Extract the [X, Y] coordinate from the center of the cell holding the provided text.  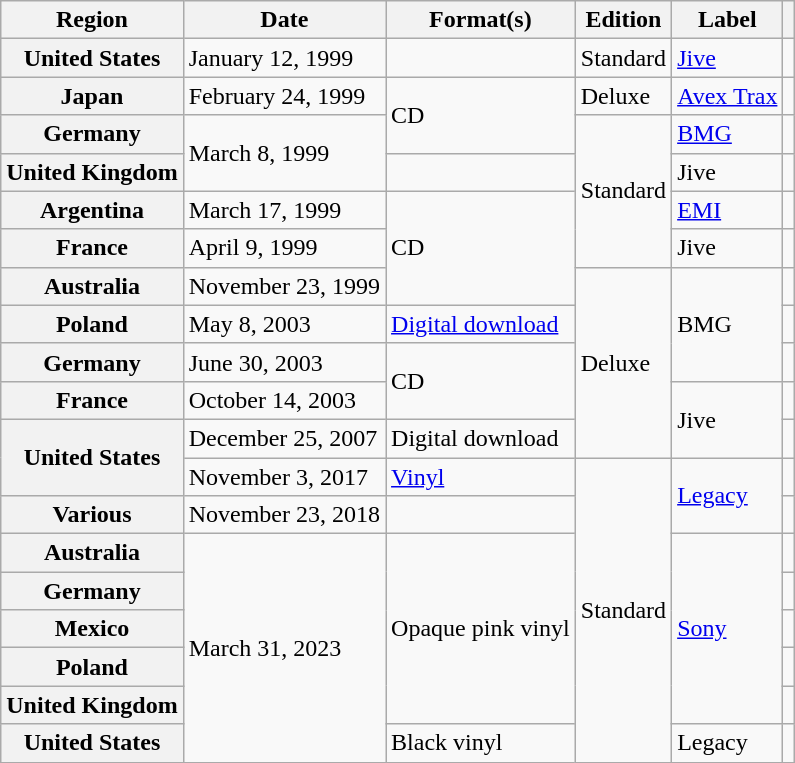
Region [92, 20]
Edition [623, 20]
Format(s) [481, 20]
Japan [92, 96]
March 31, 2023 [284, 648]
February 24, 1999 [284, 96]
June 30, 2003 [284, 362]
October 14, 2003 [284, 400]
Black vinyl [481, 743]
November 23, 1999 [284, 286]
March 8, 1999 [284, 153]
Mexico [92, 629]
Label [728, 20]
Opaque pink vinyl [481, 629]
Various [92, 515]
Sony [728, 629]
December 25, 2007 [284, 438]
Vinyl [481, 477]
April 9, 1999 [284, 248]
May 8, 2003 [284, 324]
Argentina [92, 210]
Avex Trax [728, 96]
November 3, 2017 [284, 477]
March 17, 1999 [284, 210]
November 23, 2018 [284, 515]
Date [284, 20]
January 12, 1999 [284, 58]
EMI [728, 210]
